Provide the [X, Y] coordinate of the cell's center where the given text is located.  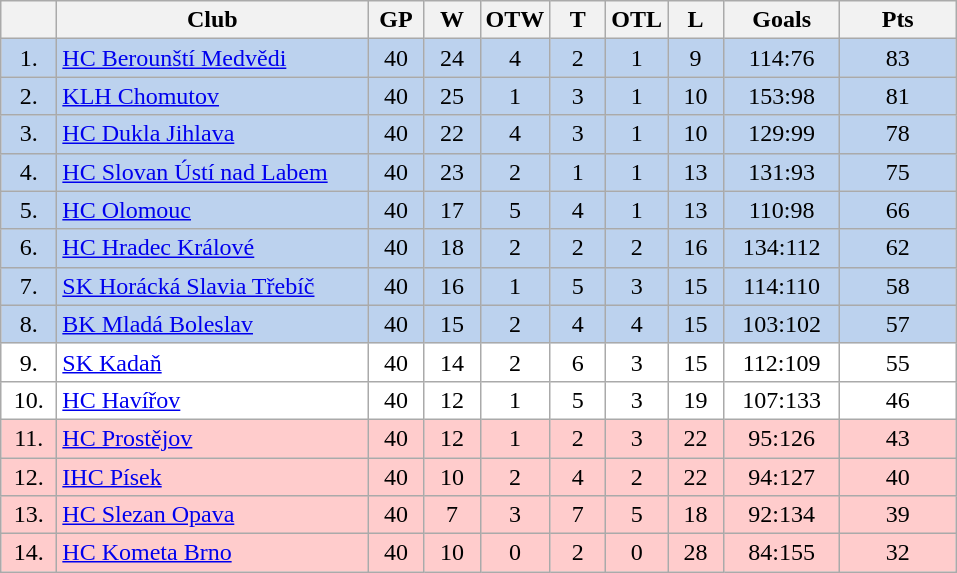
62 [898, 248]
12. [29, 477]
HC Havířov [212, 400]
L [696, 20]
114:76 [782, 58]
HC Hradec Králové [212, 248]
39 [898, 515]
75 [898, 172]
13. [29, 515]
HC Slovan Ústí nad Labem [212, 172]
SK Kadaň [212, 362]
114:110 [782, 286]
84:155 [782, 553]
3. [29, 134]
OTL [637, 20]
110:98 [782, 210]
HC Berounští Medvědi [212, 58]
BK Mladá Boleslav [212, 324]
Club [212, 20]
HC Olomouc [212, 210]
14 [452, 362]
8. [29, 324]
81 [898, 96]
83 [898, 58]
KLH Chomutov [212, 96]
46 [898, 400]
2. [29, 96]
112:109 [782, 362]
28 [696, 553]
66 [898, 210]
57 [898, 324]
IHC Písek [212, 477]
HC Prostějov [212, 438]
W [452, 20]
GP [396, 20]
HC Dukla Jihlava [212, 134]
107:133 [782, 400]
OTW [515, 20]
131:93 [782, 172]
92:134 [782, 515]
6. [29, 248]
10. [29, 400]
5. [29, 210]
T [578, 20]
24 [452, 58]
HC Kometa Brno [212, 553]
4. [29, 172]
94:127 [782, 477]
32 [898, 553]
55 [898, 362]
58 [898, 286]
25 [452, 96]
SK Horácká Slavia Třebíč [212, 286]
9. [29, 362]
1. [29, 58]
23 [452, 172]
78 [898, 134]
14. [29, 553]
Pts [898, 20]
129:99 [782, 134]
6 [578, 362]
9 [696, 58]
11. [29, 438]
7. [29, 286]
153:98 [782, 96]
43 [898, 438]
Goals [782, 20]
134:112 [782, 248]
HC Slezan Opava [212, 515]
19 [696, 400]
95:126 [782, 438]
103:102 [782, 324]
17 [452, 210]
